Provide the [x, y] coordinate of the cell's center where the given text is located.  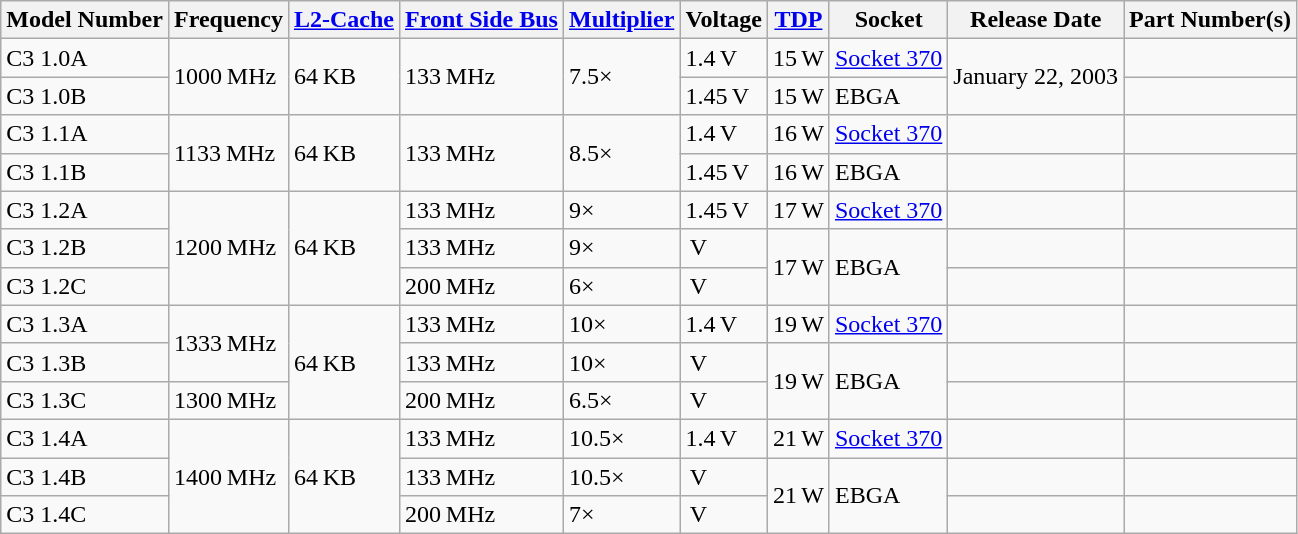
C3 1.2B [85, 248]
C3 1.3A [85, 324]
6.5× [621, 400]
8.5× [621, 153]
Socket [888, 20]
C3 1.3B [85, 362]
C3 1.2C [85, 286]
C3 1.3C [85, 400]
C3 1.0A [85, 58]
1133 MHz [228, 153]
C3 1.4C [85, 515]
C3 1.1B [85, 172]
Part Number(s) [1210, 20]
1400 MHz [228, 476]
Front Side Bus [481, 20]
January 22, 2003 [1036, 77]
Voltage [724, 20]
1300 MHz [228, 400]
C3 1.4A [85, 438]
Release Date [1036, 20]
TDP [798, 20]
7.5× [621, 77]
6× [621, 286]
Multiplier [621, 20]
Model Number [85, 20]
Frequency [228, 20]
C3 1.1A [85, 134]
L2-Cache [344, 20]
C3 1.2A [85, 210]
1200 MHz [228, 248]
1000 MHz [228, 77]
1333 MHz [228, 343]
7× [621, 515]
C3 1.0B [85, 96]
C3 1.4B [85, 477]
